Identify which cell holds the provided text, then report its (X, Y) central coordinate. 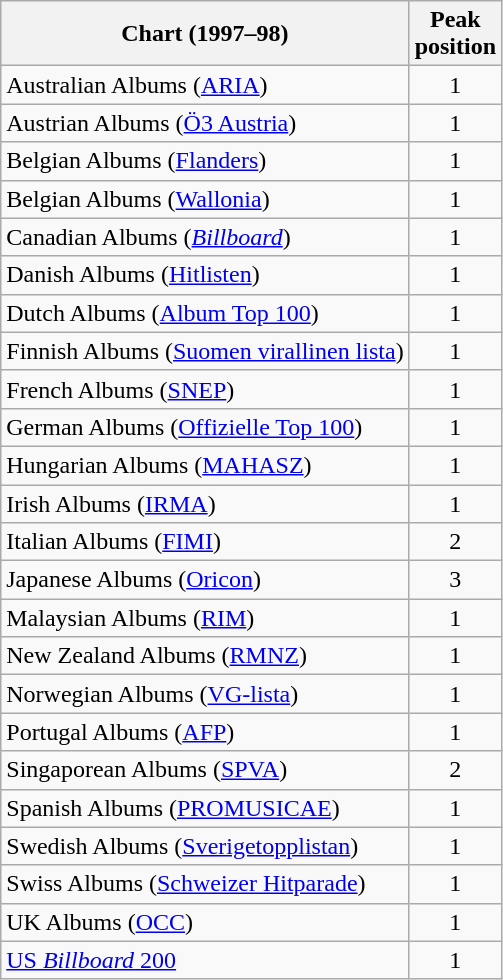
Canadian Albums (Billboard) (205, 237)
Norwegian Albums (VG-lista) (205, 694)
UK Albums (OCC) (205, 922)
German Albums (Offizielle Top 100) (205, 427)
Peakposition (455, 34)
Portugal Albums (AFP) (205, 732)
Swiss Albums (Schweizer Hitparade) (205, 884)
Belgian Albums (Wallonia) (205, 199)
Hungarian Albums (MAHASZ) (205, 465)
Austrian Albums (Ö3 Austria) (205, 123)
3 (455, 580)
Singaporean Albums (SPVA) (205, 770)
Malaysian Albums (RIM) (205, 618)
Swedish Albums (Sverigetopplistan) (205, 846)
New Zealand Albums (RMNZ) (205, 656)
Italian Albums (FIMI) (205, 542)
Spanish Albums (PROMUSICAE) (205, 808)
Australian Albums (ARIA) (205, 85)
Finnish Albums (Suomen virallinen lista) (205, 351)
Belgian Albums (Flanders) (205, 161)
Danish Albums (Hitlisten) (205, 275)
Japanese Albums (Oricon) (205, 580)
French Albums (SNEP) (205, 389)
Chart (1997–98) (205, 34)
Irish Albums (IRMA) (205, 503)
US Billboard 200 (205, 960)
Dutch Albums (Album Top 100) (205, 313)
